Search for the cell housing the specified text and yield its (X, Y) center coordinate. 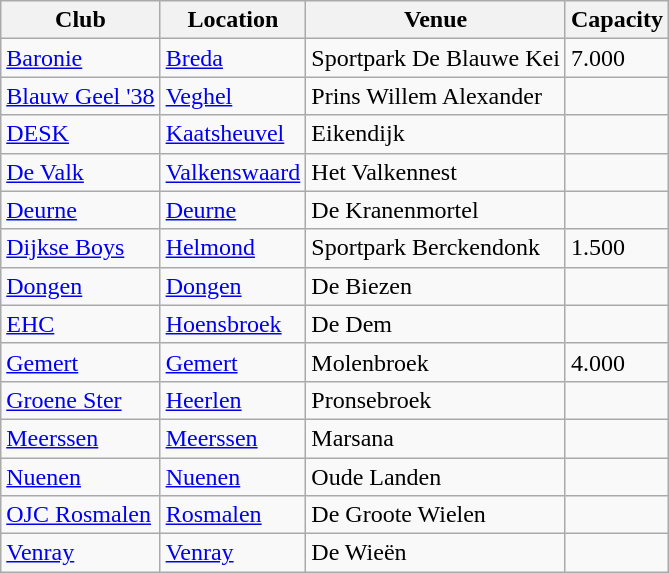
De Wieën (436, 553)
Dijkse Boys (80, 248)
4.000 (616, 362)
Baronie (80, 58)
Valkenswaard (233, 172)
Kaatsheuvel (233, 134)
Molenbroek (436, 362)
De Biezen (436, 286)
De Valk (80, 172)
Sportpark De Blauwe Kei (436, 58)
Oude Landen (436, 477)
Marsana (436, 438)
Capacity (616, 20)
Eikendijk (436, 134)
OJC Rosmalen (80, 515)
De Dem (436, 324)
Helmond (233, 248)
Venue (436, 20)
Club (80, 20)
Breda (233, 58)
Sportpark Berckendonk (436, 248)
Hoensbroek (233, 324)
Veghel (233, 96)
7.000 (616, 58)
Rosmalen (233, 515)
Prins Willem Alexander (436, 96)
Pronsebroek (436, 400)
EHC (80, 324)
DESK (80, 134)
Het Valkennest (436, 172)
De Kranenmortel (436, 210)
Heerlen (233, 400)
1.500 (616, 248)
De Groote Wielen (436, 515)
Blauw Geel '38 (80, 96)
Location (233, 20)
Groene Ster (80, 400)
